Extract the (X, Y) coordinate from the center of the cell holding the provided text.  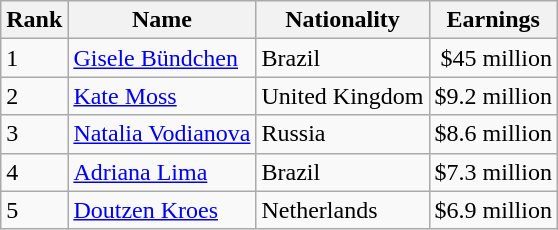
Gisele Bündchen (162, 58)
$9.2 million (493, 96)
Russia (342, 134)
Netherlands (342, 210)
United Kingdom (342, 96)
Doutzen Kroes (162, 210)
$6.9 million (493, 210)
$8.6 million (493, 134)
$7.3 million (493, 172)
1 (34, 58)
Adriana Lima (162, 172)
Name (162, 20)
3 (34, 134)
Earnings (493, 20)
Rank (34, 20)
Natalia Vodianova (162, 134)
2 (34, 96)
Kate Moss (162, 96)
4 (34, 172)
$45 million (493, 58)
5 (34, 210)
Nationality (342, 20)
